Detect which cell encompasses the target text, then output its (x, y) center coordinate. 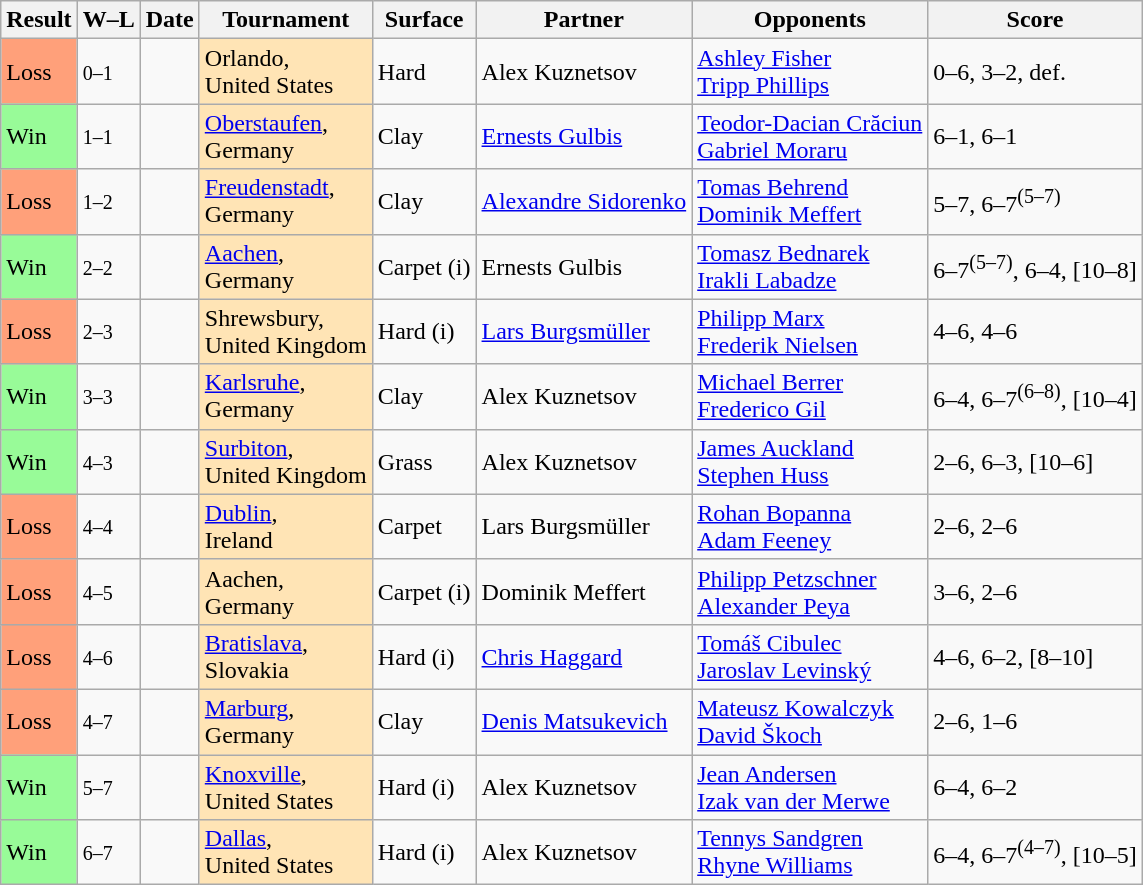
5–7, 6–7(5–7) (1035, 202)
Philipp Marx Frederik Nielsen (810, 332)
Tournament (286, 20)
Knoxville, United States (286, 786)
Michael Berrer Frederico Gil (810, 396)
Tomáš Cibulec Jaroslav Levinský (810, 656)
Surbiton, United Kingdom (286, 462)
Shrewsbury, United Kingdom (286, 332)
Partner (584, 20)
4–5 (108, 592)
Hard (424, 72)
Surface (424, 20)
2–6, 6–3, [10–6] (1035, 462)
Chris Haggard (584, 656)
Carpet (424, 526)
0–1 (108, 72)
Alexandre Sidorenko (584, 202)
Date (170, 20)
Teodor-Dacian Crăciun Gabriel Moraru (810, 136)
6–1, 6–1 (1035, 136)
Opponents (810, 20)
Mateusz Kowalczyk David Škoch (810, 722)
1–2 (108, 202)
2–3 (108, 332)
James Auckland Stephen Huss (810, 462)
5–7 (108, 786)
4–6 (108, 656)
3–3 (108, 396)
3–6, 2–6 (1035, 592)
6–4, 6–7(4–7), [10–5] (1035, 852)
0–6, 3–2, def. (1035, 72)
Orlando, United States (286, 72)
1–1 (108, 136)
Jean Andersen Izak van der Merwe (810, 786)
2–6, 1–6 (1035, 722)
Tomas Behrend Dominik Meffert (810, 202)
W–L (108, 20)
Result (39, 20)
6–7(5–7), 6–4, [10–8] (1035, 266)
Dublin, Ireland (286, 526)
Tomasz Bednarek Irakli Labadze (810, 266)
Tennys Sandgren Rhyne Williams (810, 852)
Denis Matsukevich (584, 722)
6–7 (108, 852)
Rohan Bopanna Adam Feeney (810, 526)
Bratislava, Slovakia (286, 656)
Oberstaufen, Germany (286, 136)
4–4 (108, 526)
Grass (424, 462)
Freudenstadt, Germany (286, 202)
Karlsruhe, Germany (286, 396)
Marburg, Germany (286, 722)
Ashley Fisher Tripp Phillips (810, 72)
Dominik Meffert (584, 592)
Dallas, United States (286, 852)
6–4, 6–2 (1035, 786)
6–4, 6–7(6–8), [10–4] (1035, 396)
4–6, 6–2, [8–10] (1035, 656)
4–3 (108, 462)
2–6, 2–6 (1035, 526)
4–6, 4–6 (1035, 332)
Score (1035, 20)
2–2 (108, 266)
4–7 (108, 722)
Philipp Petzschner Alexander Peya (810, 592)
